Determine the [x, y] coordinate at the center of the cell enclosing the given text.  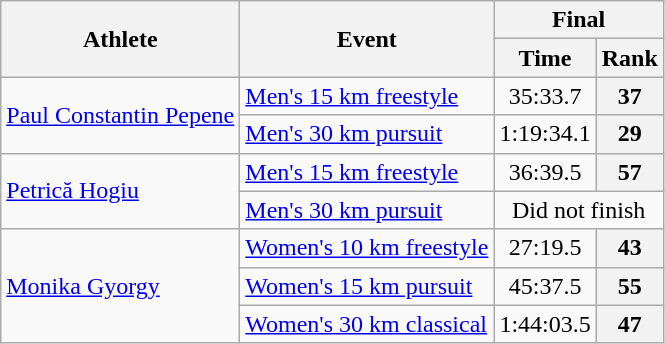
36:39.5 [545, 172]
1:19:34.1 [545, 134]
Athlete [120, 39]
Time [545, 58]
Women's 10 km freestyle [367, 248]
Monika Gyorgy [120, 286]
27:19.5 [545, 248]
Women's 15 km pursuit [367, 286]
37 [630, 96]
1:44:03.5 [545, 324]
Event [367, 39]
Final [579, 20]
Rank [630, 58]
29 [630, 134]
45:37.5 [545, 286]
47 [630, 324]
Did not finish [579, 210]
Women's 30 km classical [367, 324]
Petrică Hogiu [120, 191]
57 [630, 172]
55 [630, 286]
Paul Constantin Pepene [120, 115]
35:33.7 [545, 96]
43 [630, 248]
